Scan for the cell matching the given text and deliver its (x, y) coordinate at center. 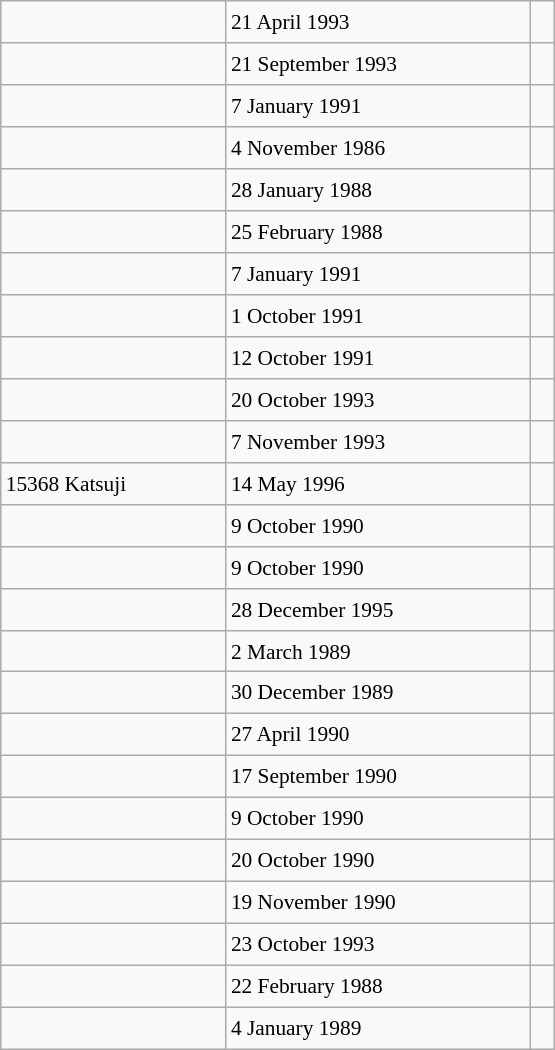
20 October 1993 (378, 399)
25 February 1988 (378, 232)
4 January 1989 (378, 1028)
14 May 1996 (378, 483)
30 December 1989 (378, 693)
17 September 1990 (378, 777)
12 October 1991 (378, 358)
7 November 1993 (378, 441)
4 November 1986 (378, 148)
2 March 1989 (378, 651)
22 February 1988 (378, 986)
21 September 1993 (378, 64)
20 October 1990 (378, 861)
1 October 1991 (378, 316)
21 April 1993 (378, 22)
28 December 1995 (378, 609)
23 October 1993 (378, 945)
15368 Katsuji (114, 483)
27 April 1990 (378, 735)
28 January 1988 (378, 190)
19 November 1990 (378, 903)
